Detect which cell encompasses the target text, then output its (x, y) center coordinate. 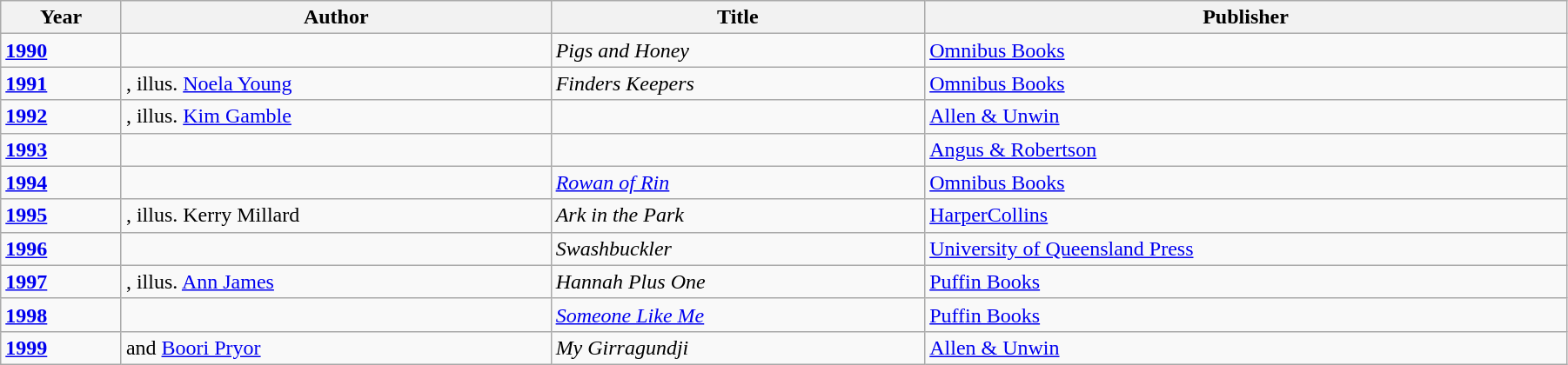
1994 (61, 182)
Someone Like Me (738, 315)
1999 (61, 348)
University of Queensland Press (1246, 249)
1998 (61, 315)
1990 (61, 50)
Pigs and Honey (738, 50)
Rowan of Rin (738, 182)
1992 (61, 116)
1993 (61, 149)
1997 (61, 282)
Author (336, 17)
Publisher (1246, 17)
Title (738, 17)
Angus & Robertson (1246, 149)
, illus. Ann James (336, 282)
My Girragundji (738, 348)
Year (61, 17)
1995 (61, 216)
, illus. Noela Young (336, 83)
Swashbuckler (738, 249)
1991 (61, 83)
Hannah Plus One (738, 282)
, illus. Kerry Millard (336, 216)
and Boori Pryor (336, 348)
, illus. Kim Gamble (336, 116)
Ark in the Park (738, 216)
Finders Keepers (738, 83)
HarperCollins (1246, 216)
1996 (61, 249)
